Scan for the cell matching the given text and deliver its [x, y] coordinate at center. 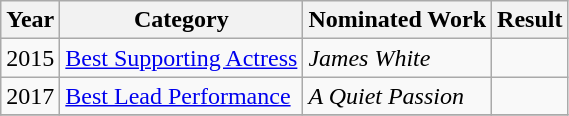
Category [182, 20]
Best Lead Performance [182, 96]
James White [398, 58]
2015 [30, 58]
Best Supporting Actress [182, 58]
A Quiet Passion [398, 96]
Result [530, 20]
Year [30, 20]
Nominated Work [398, 20]
2017 [30, 96]
